For the text-containing cell, return its midpoint in (x, y) coordinate format. 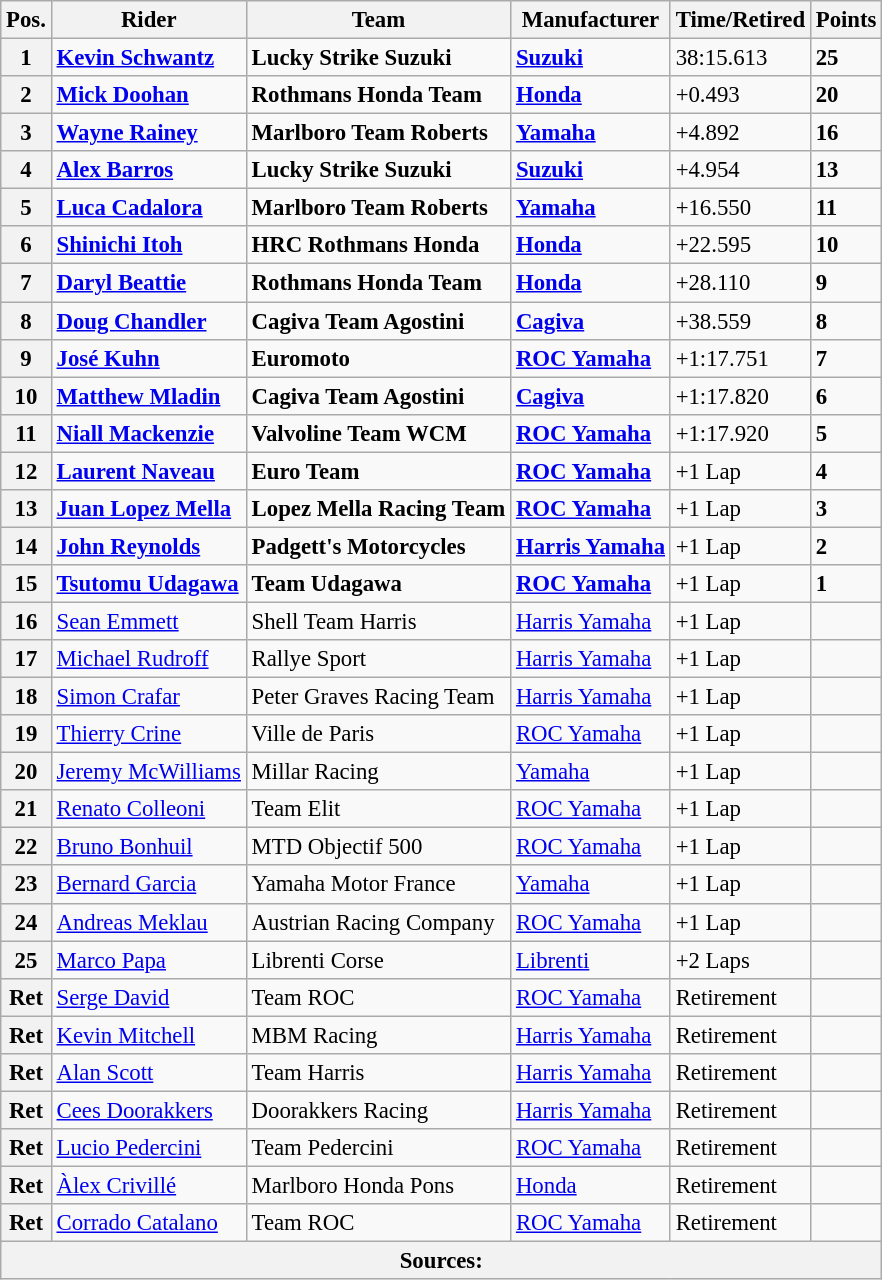
Time/Retired (740, 20)
Doorakkers Racing (378, 1110)
MTD Objectif 500 (378, 847)
Niall Mackenzie (148, 433)
Alan Scott (148, 1073)
+38.559 (740, 321)
Andreas Meklau (148, 922)
38:15.613 (740, 58)
Sean Emmett (148, 621)
Sources: (442, 1261)
Cees Doorakkers (148, 1110)
Thierry Crine (148, 734)
Valvoline Team WCM (378, 433)
Team Elit (378, 809)
Team Harris (378, 1073)
Millar Racing (378, 772)
+16.550 (740, 208)
HRC Rothmans Honda (378, 245)
Luca Cadalora (148, 208)
21 (26, 809)
17 (26, 659)
John Reynolds (148, 546)
Juan Lopez Mella (148, 509)
+1:17.920 (740, 433)
Laurent Naveau (148, 471)
19 (26, 734)
+22.595 (740, 245)
+2 Laps (740, 960)
Shell Team Harris (378, 621)
Austrian Racing Company (378, 922)
Serge David (148, 997)
Mick Doohan (148, 95)
+4.892 (740, 133)
+4.954 (740, 170)
12 (26, 471)
Ville de Paris (378, 734)
Àlex Crivillé (148, 1185)
23 (26, 885)
14 (26, 546)
Rider (148, 20)
Bernard Garcia (148, 885)
Euromoto (378, 358)
Points (846, 20)
Tsutomu Udagawa (148, 584)
Lucio Pedercini (148, 1148)
+1:17.820 (740, 396)
Team Pedercini (378, 1148)
Team (378, 20)
+0.493 (740, 95)
MBM Racing (378, 1035)
+28.110 (740, 283)
Renato Colleoni (148, 809)
Kevin Mitchell (148, 1035)
Alex Barros (148, 170)
24 (26, 922)
+1:17.751 (740, 358)
Yamaha Motor France (378, 885)
Lopez Mella Racing Team (378, 509)
Shinichi Itoh (148, 245)
22 (26, 847)
Librenti Corse (378, 960)
Doug Chandler (148, 321)
Simon Crafar (148, 697)
Matthew Mladin (148, 396)
Librenti (591, 960)
Kevin Schwantz (148, 58)
Daryl Beattie (148, 283)
Marco Papa (148, 960)
Manufacturer (591, 20)
Pos. (26, 20)
Marlboro Honda Pons (378, 1185)
José Kuhn (148, 358)
Corrado Catalano (148, 1223)
Peter Graves Racing Team (378, 697)
Rallye Sport (378, 659)
Team Udagawa (378, 584)
Padgett's Motorcycles (378, 546)
18 (26, 697)
15 (26, 584)
Michael Rudroff (148, 659)
Bruno Bonhuil (148, 847)
Jeremy McWilliams (148, 772)
Wayne Rainey (148, 133)
Euro Team (378, 471)
